Return the [x, y] coordinate for the center point of the cell that contains the specified text.  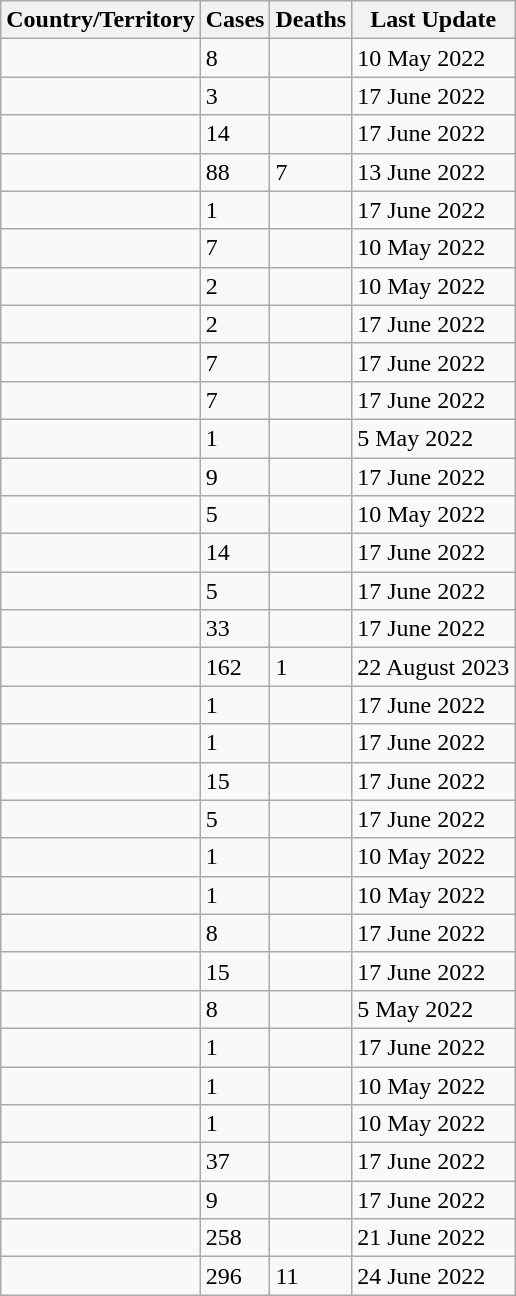
3 [235, 96]
Last Update [434, 20]
21 June 2022 [434, 1238]
24 June 2022 [434, 1276]
162 [235, 667]
258 [235, 1238]
37 [235, 1162]
296 [235, 1276]
Deaths [311, 20]
13 June 2022 [434, 172]
Cases [235, 20]
22 August 2023 [434, 667]
88 [235, 172]
11 [311, 1276]
Country/Territory [100, 20]
33 [235, 629]
